Capture the cell that displays the provided text and extract its [x, y] central coordinate. 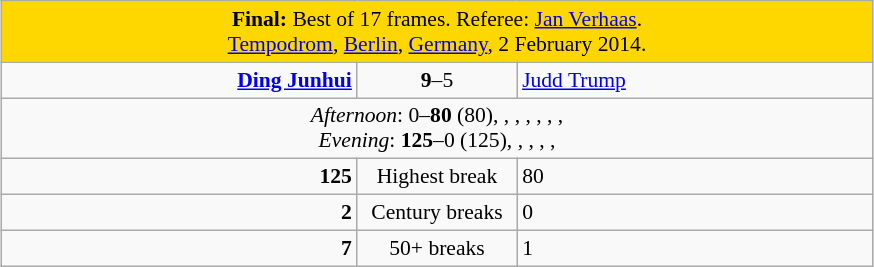
125 [180, 177]
Judd Trump [694, 80]
Afternoon: 0–80 (80), , , , , , , Evening: 125–0 (125), , , , , [437, 128]
Ding Junhui [180, 80]
50+ breaks [437, 248]
80 [694, 177]
9–5 [437, 80]
2 [180, 213]
7 [180, 248]
0 [694, 213]
1 [694, 248]
Century breaks [437, 213]
Highest break [437, 177]
Final: Best of 17 frames. Referee: Jan Verhaas.Tempodrom, Berlin, Germany, 2 February 2014. [437, 32]
